Return (X, Y) of the center of cell containing provided text 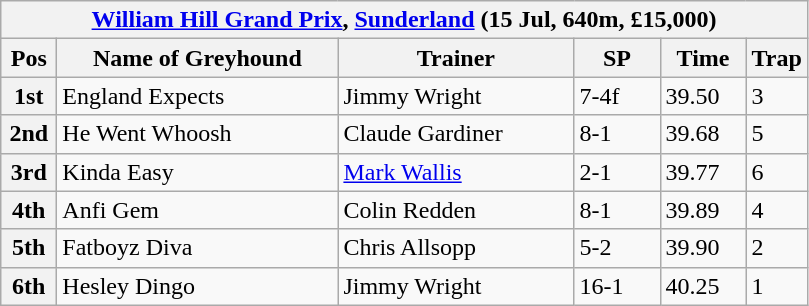
Colin Redden (456, 210)
1st (29, 96)
Hesley Dingo (198, 286)
Anfi Gem (198, 210)
16-1 (617, 286)
6th (29, 286)
Trainer (456, 58)
2-1 (617, 172)
6 (776, 172)
39.50 (703, 96)
7-4f (617, 96)
39.77 (703, 172)
Fatboyz Diva (198, 248)
3rd (29, 172)
Kinda Easy (198, 172)
39.90 (703, 248)
39.68 (703, 134)
3 (776, 96)
Claude Gardiner (456, 134)
William Hill Grand Prix, Sunderland (15 Jul, 640m, £15,000) (404, 20)
39.89 (703, 210)
5 (776, 134)
He Went Whoosh (198, 134)
Pos (29, 58)
5-2 (617, 248)
2 (776, 248)
4th (29, 210)
England Expects (198, 96)
40.25 (703, 286)
Chris Allsopp (456, 248)
5th (29, 248)
1 (776, 286)
Time (703, 58)
Mark Wallis (456, 172)
Name of Greyhound (198, 58)
4 (776, 210)
2nd (29, 134)
Trap (776, 58)
SP (617, 58)
